Determine the [x, y] coordinate at the center of the cell enclosing the given text.  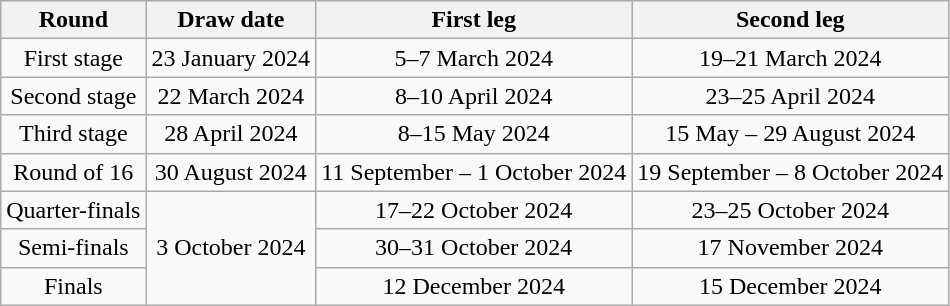
Quarter-finals [74, 210]
Round of 16 [74, 172]
19–21 March 2024 [790, 58]
15 December 2024 [790, 286]
30 August 2024 [231, 172]
11 September – 1 October 2024 [474, 172]
Second stage [74, 96]
Third stage [74, 134]
Second leg [790, 20]
Semi-finals [74, 248]
23 January 2024 [231, 58]
28 April 2024 [231, 134]
8–10 April 2024 [474, 96]
23–25 October 2024 [790, 210]
17–22 October 2024 [474, 210]
19 September – 8 October 2024 [790, 172]
Round [74, 20]
30–31 October 2024 [474, 248]
17 November 2024 [790, 248]
23–25 April 2024 [790, 96]
15 May – 29 August 2024 [790, 134]
Finals [74, 286]
5–7 March 2024 [474, 58]
First leg [474, 20]
3 October 2024 [231, 248]
8–15 May 2024 [474, 134]
12 December 2024 [474, 286]
22 March 2024 [231, 96]
First stage [74, 58]
Draw date [231, 20]
